Determine the [X, Y] coordinate at the center of the cell enclosing the given text.  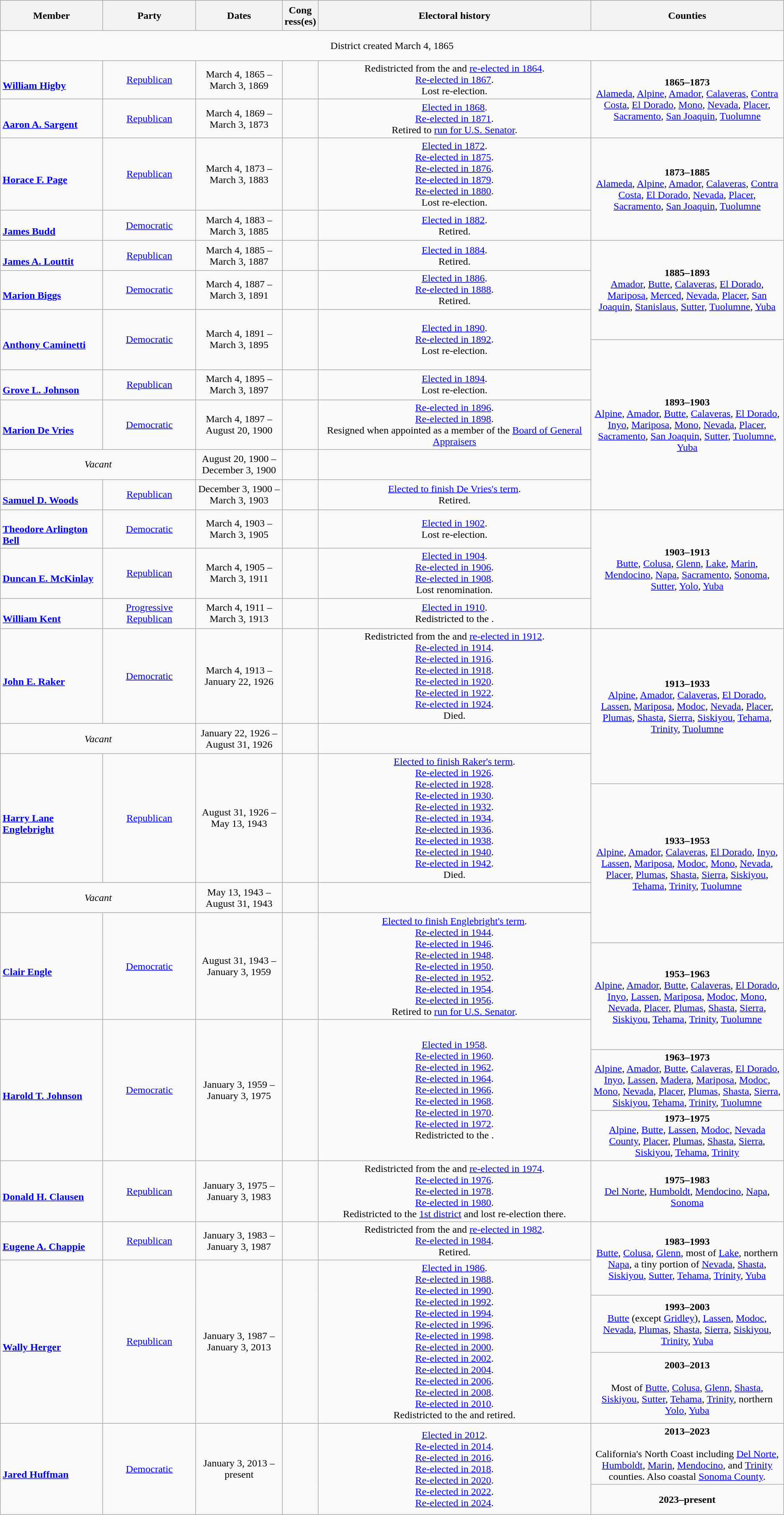
Horace F. Page [52, 174]
William Kent [52, 613]
March 4, 1903 –March 3, 1905 [239, 529]
May 13, 1943 –August 31, 1943 [239, 898]
Elected in 1882.Retired. [454, 225]
Congress(es) [301, 15]
Elected in 1910.Redistricted to the . [454, 613]
March 4, 1885 –March 3, 1887 [239, 256]
Harold T. Johnson [52, 1090]
Donald H. Clausen [52, 1191]
1973–1975Alpine, Butte, Lassen, Modoc, Nevada County, Placer, Plumas, Shasta, Sierra, Siskiyou, Tehama, Trinity [687, 1135]
Elected in 1904.Re-elected in 1906.Re-elected in 1908.Lost renomination. [454, 573]
Re-elected in 1896.Re-elected in 1898.Resigned when appointed as a member of the Board of General Appraisers [454, 425]
Aaron A. Sargent [52, 119]
Dates [239, 15]
January 3, 2013 –present [239, 1469]
Elected in 1872.Re-elected in 1875.Re-elected in 1876.Re-elected in 1879. Re-elected in 1880.Lost re-election. [454, 174]
August 31, 1926 –May 13, 1943 [239, 818]
Elected in 1902.Lost re-election. [454, 529]
Anthony Caminetti [52, 339]
January 3, 1959 –January 3, 1975 [239, 1090]
March 4, 1873 –March 3, 1883 [239, 174]
1893–1903Alpine, Amador, Butte, Calaveras, El Dorado, Inyo, Mariposa, Mono, Nevada, Placer, Sacramento, San Joaquin, Sutter, Tuolumne, Yuba [687, 425]
1903–1913Butte, Colusa, Glenn, Lake, Marin, Mendocino, Napa, Sacramento, Sonoma, Sutter, Yolo, Yuba [687, 569]
Marion Biggs [52, 290]
James A. Louttit [52, 256]
Elected in 2012.Re-elected in 2014.Re-elected in 2016.Re-elected in 2018.Re-elected in 2020.Re-elected in 2022.Re-elected in 2024. [454, 1469]
Electoral history [454, 15]
March 4, 1891 –March 3, 1895 [239, 339]
Elected in 1868.Re-elected in 1871.Retired to run for U.S. Senator. [454, 119]
Clair Engle [52, 966]
Party [149, 15]
January 22, 1926 –August 31, 1926 [239, 738]
William Higby [52, 80]
2023–present [687, 1500]
March 4, 1869 –March 3, 1873 [239, 119]
March 4, 1897 –August 20, 1900 [239, 425]
2003–2013Most of Butte, Colusa, Glenn, Shasta, Siskiyou, Sutter, Tehama, Trinity, northern Yolo, Yuba [687, 1388]
District created March 4, 1865 [392, 46]
Theodore Arlington Bell [52, 529]
1865–1873Alameda, Alpine, Amador, Calaveras, Contra Costa, El Dorado, Mono, Nevada, Placer, Sacramento, San Joaquin, Tuolumne [687, 99]
March 4, 1911 –March 3, 1913 [239, 613]
2013–2023California's North Coast including Del Norte, Humboldt, Marin, Mendocino, and Trinity counties. Also coastal Sonoma County. [687, 1454]
Redistricted from the and re-elected in 1864.Re-elected in 1867.Lost re-election. [454, 80]
March 4, 1883 –March 3, 1885 [239, 225]
March 4, 1905 –March 3, 1911 [239, 573]
Elected to finish De Vries's term.Retired. [454, 495]
Elected in 1890.Re-elected in 1892.Lost re-election. [454, 339]
Harry Lane Englebright [52, 818]
John E. Raker [52, 676]
March 4, 1895 –March 3, 1897 [239, 385]
January 3, 1975 –January 3, 1983 [239, 1191]
1993–2003Butte (except Gridley), Lassen, Modoc, Nevada, Plumas, Shasta, Sierra, Siskiyou, Trinity, Yuba [687, 1324]
January 3, 1987 –January 3, 2013 [239, 1342]
Elected in 1884.Retired. [454, 256]
Grove L. Johnson [52, 385]
1913–1933Alpine, Amador, Calaveras, El Dorado, Lassen, Mariposa, Modoc, Nevada, Placer, Plumas, Shasta, Sierra, Siskiyou, Tehama, Trinity, Tuolumne [687, 706]
1975–1983Del Norte, Humboldt, Mendocino, Napa, Sonoma [687, 1191]
Elected in 1894.Lost re-election. [454, 385]
August 31, 1943 –January 3, 1959 [239, 966]
March 4, 1887 –March 3, 1891 [239, 290]
James Budd [52, 225]
1873–1885Alameda, Alpine, Amador, Calaveras, Contra Costa, El Dorado, Nevada, Placer, Sacramento, San Joaquin, Tuolumne [687, 189]
Samuel D. Woods [52, 495]
January 3, 1983 –January 3, 1987 [239, 1241]
1885–1893Amador, Butte, Calaveras, El Dorado, Mariposa, Merced, Nevada, Placer, San Joaquin, Stanislaus, Sutter, Tuolumne, Yuba [687, 290]
March 4, 1865 –March 3, 1869 [239, 80]
Member [52, 15]
Duncan E. McKinlay [52, 573]
1983–1993Butte, Colusa, Glenn, most of Lake, northern Napa, a tiny portion of Nevada, Shasta, Siskiyou, Sutter, Tehama, Trinity, Yuba [687, 1258]
Jared Huffman [52, 1469]
Eugene A. Chappie [52, 1241]
Progressive Republican [149, 613]
Marion De Vries [52, 425]
Redistricted from the and re-elected in 1982.Re-elected in 1984.Retired. [454, 1241]
August 20, 1900 –December 3, 1900 [239, 465]
Wally Herger [52, 1342]
December 3, 1900 –March 3, 1903 [239, 495]
Elected in 1886.Re-elected in 1888.Retired. [454, 290]
March 4, 1913 –January 22, 1926 [239, 676]
Counties [687, 15]
